Provide the [X, Y] coordinate of the cell's center where the given text is located.  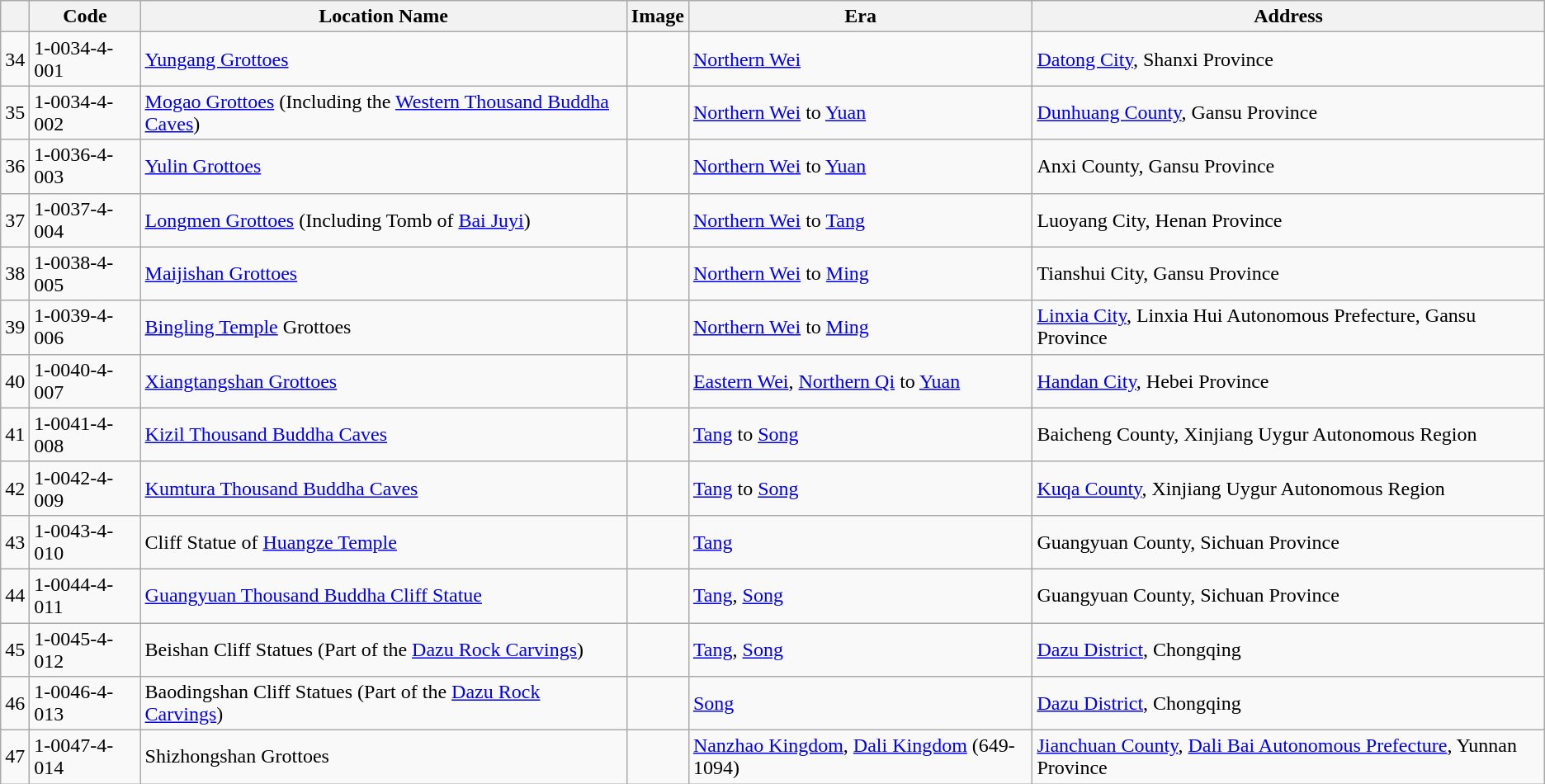
Era [860, 17]
1-0047-4-014 [85, 758]
1-0046-4-013 [85, 703]
1-0044-4-011 [85, 596]
Baodingshan Cliff Statues (Part of the Dazu Rock Carvings) [383, 703]
1-0037-4-004 [85, 220]
Kumtura Thousand Buddha Caves [383, 489]
Guangyuan Thousand Buddha Cliff Statue [383, 596]
1-0045-4-012 [85, 649]
Handan City, Hebei Province [1288, 381]
Yulin Grottoes [383, 167]
Xiangtangshan Grottoes [383, 381]
Mogao Grottoes (Including the Western Thousand Buddha Caves) [383, 112]
Luoyang City, Henan Province [1288, 220]
Eastern Wei, Northern Qi to Yuan [860, 381]
44 [15, 596]
40 [15, 381]
43 [15, 541]
34 [15, 59]
Kizil Thousand Buddha Caves [383, 434]
Baicheng County, Xinjiang Uygur Autonomous Region [1288, 434]
41 [15, 434]
Maijishan Grottoes [383, 274]
Northern Wei to Tang [860, 220]
1-0039-4-006 [85, 327]
38 [15, 274]
Yungang Grottoes [383, 59]
36 [15, 167]
47 [15, 758]
1-0042-4-009 [85, 489]
Shizhongshan Grottoes [383, 758]
35 [15, 112]
1-0034-4-001 [85, 59]
Address [1288, 17]
Cliff Statue of Huangze Temple [383, 541]
Nanzhao Kingdom, Dali Kingdom (649-1094) [860, 758]
1-0036-4-003 [85, 167]
46 [15, 703]
Northern Wei [860, 59]
Beishan Cliff Statues (Part of the Dazu Rock Carvings) [383, 649]
Tang [860, 541]
1-0040-4-007 [85, 381]
Kuqa County, Xinjiang Uygur Autonomous Region [1288, 489]
1-0038-4-005 [85, 274]
Longmen Grottoes (Including Tomb of Bai Juyi) [383, 220]
Datong City, Shanxi Province [1288, 59]
Dunhuang County, Gansu Province [1288, 112]
Image [657, 17]
Code [85, 17]
Anxi County, Gansu Province [1288, 167]
1-0043-4-010 [85, 541]
42 [15, 489]
45 [15, 649]
37 [15, 220]
Tianshui City, Gansu Province [1288, 274]
Song [860, 703]
1-0034-4-002 [85, 112]
Bingling Temple Grottoes [383, 327]
39 [15, 327]
Linxia City, Linxia Hui Autonomous Prefecture, Gansu Province [1288, 327]
1-0041-4-008 [85, 434]
Location Name [383, 17]
Jianchuan County, Dali Bai Autonomous Prefecture, Yunnan Province [1288, 758]
